Detect which cell encompasses the target text, then output its (X, Y) center coordinate. 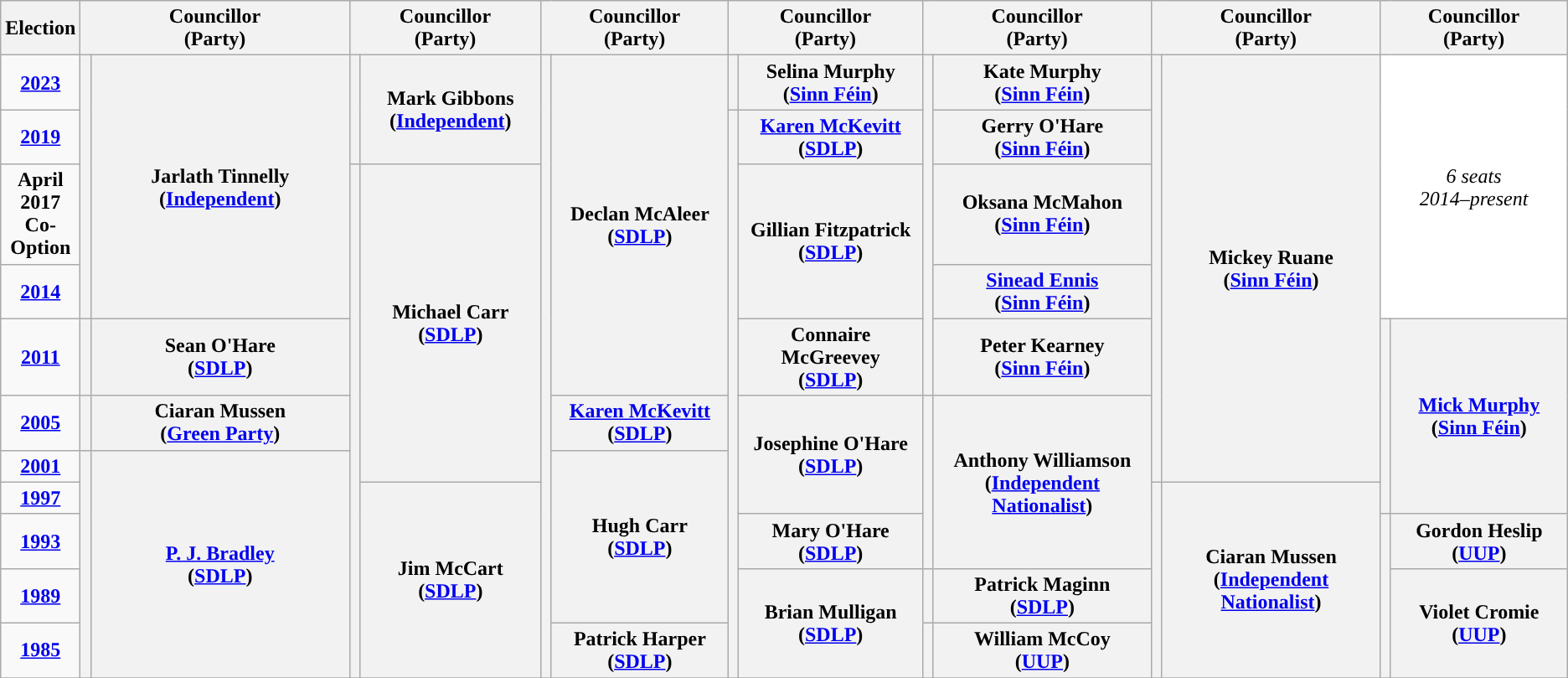
1993 (40, 541)
1989 (40, 595)
1985 (40, 650)
Violet Cromie (UUP) (1479, 623)
Gerry O'Hare (Sinn Féin) (1042, 137)
2014 (40, 292)
Anthony Williamson (Independent Nationalist) (1042, 482)
Declan McAleer (SDLP) (640, 225)
Jim McCart (SDLP) (451, 580)
2023 (40, 82)
Michael Carr (SDLP) (451, 323)
Election (40, 28)
2011 (40, 357)
P. J. Bradley (SDLP) (219, 563)
Mark Gibbons (Independent) (451, 110)
Peter Kearney (Sinn Féin) (1042, 357)
Sean O'Hare (SDLP) (219, 357)
Hugh Carr (SDLP) (640, 536)
Jarlath Tinnelly (Independent) (219, 187)
Mickey Ruane (Sinn Féin) (1271, 268)
Kate Murphy (Sinn Féin) (1042, 82)
Mick Murphy (Sinn Féin) (1479, 416)
1997 (40, 498)
Patrick Maginn (SDLP) (1042, 595)
Ciaran Mussen (Independent Nationalist) (1271, 580)
Gillian Fitzpatrick (SDLP) (831, 241)
Patrick Harper (SDLP) (640, 650)
6 seats2014–present (1474, 187)
William McCoy (UUP) (1042, 650)
Sinead Ennis (Sinn Féin) (1042, 292)
Connaire McGreevey (SDLP) (831, 357)
2005 (40, 422)
Mary O'Hare (SDLP) (831, 541)
2001 (40, 466)
Gordon Heslip (UUP) (1479, 541)
Oksana McMahon (Sinn Féin) (1042, 215)
Brian Mulligan (SDLP) (831, 623)
Josephine O'Hare (SDLP) (831, 454)
2019 (40, 137)
Ciaran Mussen (Green Party) (219, 422)
April 2017 Co-Option (40, 215)
Selina Murphy (Sinn Féin) (831, 82)
